Find where the given text appears and provide that cell's center as [x, y] coordinate. 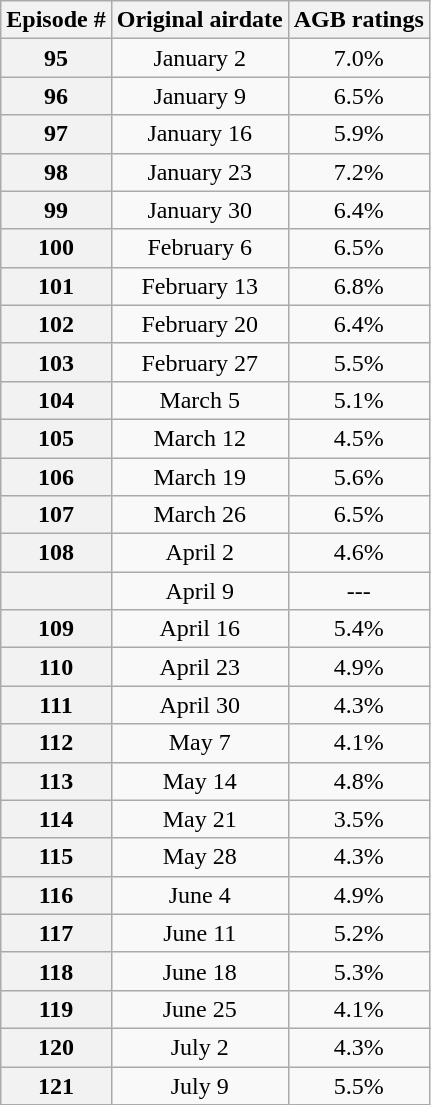
120 [56, 1047]
March 26 [200, 515]
January 23 [200, 172]
February 6 [200, 248]
117 [56, 933]
107 [56, 515]
April 16 [200, 629]
July 2 [200, 1047]
112 [56, 743]
May 14 [200, 781]
June 11 [200, 933]
January 16 [200, 134]
104 [56, 400]
7.2% [358, 172]
AGB ratings [358, 20]
114 [56, 819]
June 25 [200, 1009]
January 9 [200, 96]
95 [56, 58]
5.6% [358, 477]
April 23 [200, 667]
118 [56, 971]
109 [56, 629]
3.5% [358, 819]
106 [56, 477]
121 [56, 1085]
May 28 [200, 857]
105 [56, 438]
June 18 [200, 971]
97 [56, 134]
101 [56, 286]
5.2% [358, 933]
99 [56, 210]
February 20 [200, 324]
January 30 [200, 210]
March 19 [200, 477]
110 [56, 667]
102 [56, 324]
96 [56, 96]
4.6% [358, 553]
March 5 [200, 400]
115 [56, 857]
4.8% [358, 781]
113 [56, 781]
February 27 [200, 362]
April 9 [200, 591]
Original airdate [200, 20]
5.4% [358, 629]
Episode # [56, 20]
4.5% [358, 438]
April 2 [200, 553]
July 9 [200, 1085]
111 [56, 705]
5.9% [358, 134]
103 [56, 362]
April 30 [200, 705]
June 4 [200, 895]
6.8% [358, 286]
March 12 [200, 438]
January 2 [200, 58]
5.1% [358, 400]
98 [56, 172]
100 [56, 248]
May 7 [200, 743]
108 [56, 553]
116 [56, 895]
5.3% [358, 971]
May 21 [200, 819]
7.0% [358, 58]
119 [56, 1009]
February 13 [200, 286]
--- [358, 591]
